Return (x, y) of the center of cell containing provided text 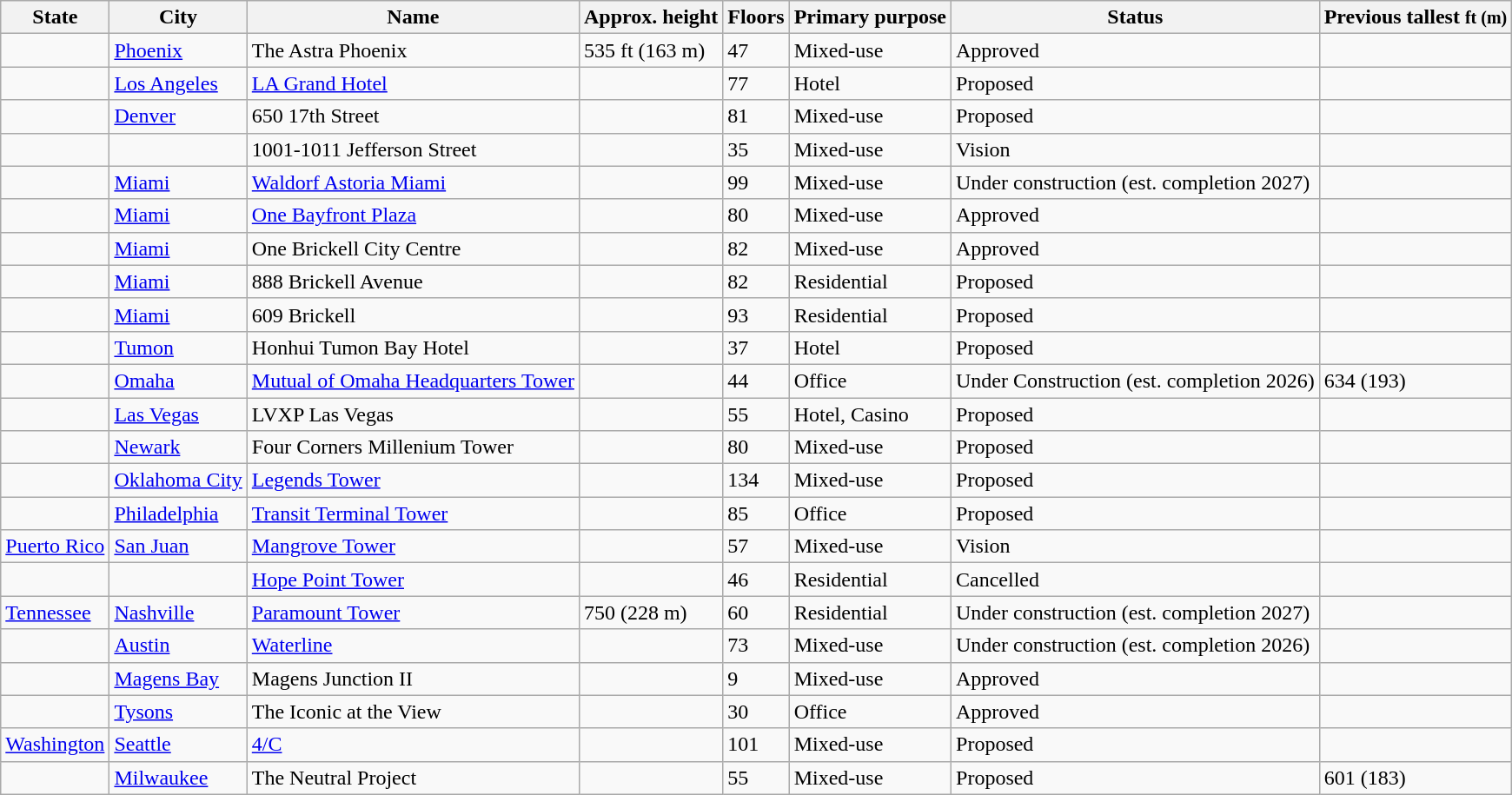
Magens Junction II (413, 679)
30 (756, 712)
Hotel, Casino (870, 414)
Tennessee (56, 613)
Under Construction (est. completion 2026) (1136, 381)
Mangrove Tower (413, 547)
Puerto Rico (56, 547)
60 (756, 613)
Philadelphia (178, 513)
Transit Terminal Tower (413, 513)
Oklahoma City (178, 480)
73 (756, 646)
85 (756, 513)
The Iconic at the View (413, 712)
Washington (56, 745)
77 (756, 83)
Tysons (178, 712)
47 (756, 50)
Phoenix (178, 50)
9 (756, 679)
Waldorf Astoria Miami (413, 182)
LVXP Las Vegas (413, 414)
Tumon (178, 348)
Floors (756, 17)
Honhui Tumon Bay Hotel (413, 348)
Primary purpose (870, 17)
Name (413, 17)
LA Grand Hotel (413, 83)
Mutual of Omaha Headquarters Tower (413, 381)
609 Brickell (413, 315)
Omaha (178, 381)
Austin (178, 646)
Status (1136, 17)
Nashville (178, 613)
Los Angeles (178, 83)
Legends Tower (413, 480)
37 (756, 348)
46 (756, 580)
35 (756, 149)
Previous tallest ft (m) (1416, 17)
634 (193) (1416, 381)
Four Corners Millenium Tower (413, 447)
99 (756, 182)
81 (756, 116)
Hope Point Tower (413, 580)
The Neutral Project (413, 778)
1001-1011 Jefferson Street (413, 149)
Paramount Tower (413, 613)
93 (756, 315)
City (178, 17)
Newark (178, 447)
650 17th Street (413, 116)
44 (756, 381)
Waterline (413, 646)
State (56, 17)
Seattle (178, 745)
The Astra Phoenix (413, 50)
750 (228 m) (650, 613)
Las Vegas (178, 414)
San Juan (178, 547)
One Brickell City Centre (413, 248)
Denver (178, 116)
Cancelled (1136, 580)
134 (756, 480)
Milwaukee (178, 778)
888 Brickell Avenue (413, 282)
101 (756, 745)
Approx. height (650, 17)
57 (756, 547)
Under construction (est. completion 2026) (1136, 646)
535 ft (163 m) (650, 50)
4/C (413, 745)
601 (183) (1416, 778)
One Bayfront Plaza (413, 215)
Magens Bay (178, 679)
